Find where the given text appears and provide that cell's center as (X, Y) coordinate. 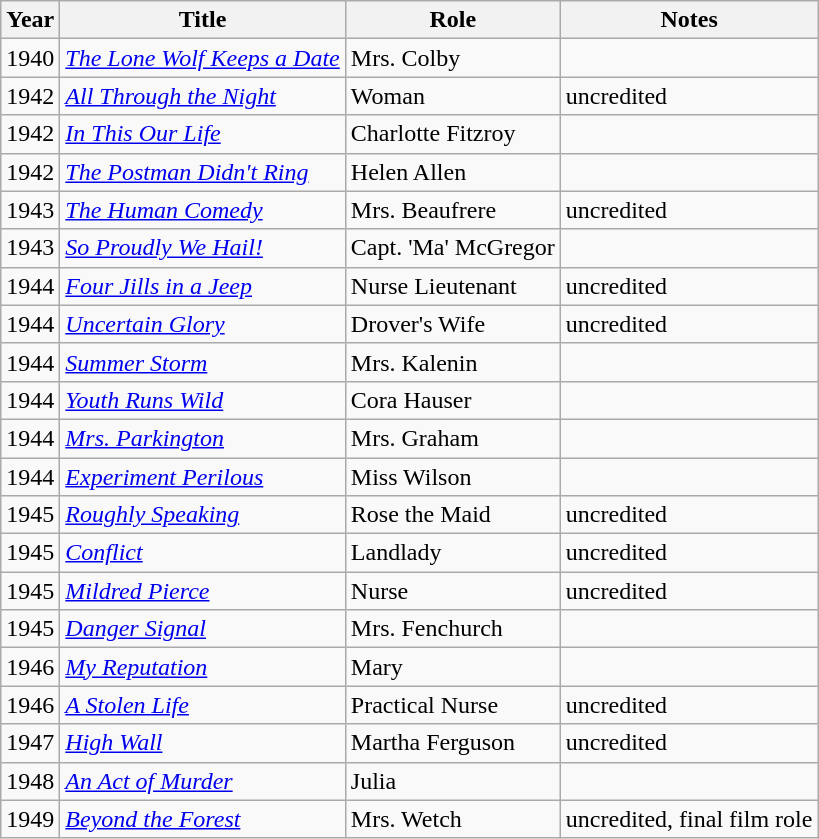
The Human Comedy (202, 210)
Mary (452, 667)
Danger Signal (202, 629)
In This Our Life (202, 134)
Nurse Lieutenant (452, 286)
Summer Storm (202, 362)
High Wall (202, 743)
Mrs. Kalenin (452, 362)
Landlady (452, 553)
1948 (30, 781)
Julia (452, 781)
My Reputation (202, 667)
Capt. 'Ma' McGregor (452, 248)
1949 (30, 819)
Martha Ferguson (452, 743)
All Through the Night (202, 96)
So Proudly We Hail! (202, 248)
Roughly Speaking (202, 515)
Four Jills in a Jeep (202, 286)
Notes (689, 20)
Mrs. Wetch (452, 819)
Mildred Pierce (202, 591)
Rose the Maid (452, 515)
Title (202, 20)
Charlotte Fitzroy (452, 134)
The Lone Wolf Keeps a Date (202, 58)
Mrs. Parkington (202, 438)
An Act of Murder (202, 781)
Nurse (452, 591)
Beyond the Forest (202, 819)
Year (30, 20)
Conflict (202, 553)
Youth Runs Wild (202, 400)
Drover's Wife (452, 324)
Experiment Perilous (202, 477)
Miss Wilson (452, 477)
Mrs. Fenchurch (452, 629)
Mrs. Colby (452, 58)
uncredited, final film role (689, 819)
The Postman Didn't Ring (202, 172)
Mrs. Graham (452, 438)
Woman (452, 96)
Role (452, 20)
1940 (30, 58)
Mrs. Beaufrere (452, 210)
Cora Hauser (452, 400)
Helen Allen (452, 172)
1947 (30, 743)
Uncertain Glory (202, 324)
A Stolen Life (202, 705)
Practical Nurse (452, 705)
